Find where the given text appears and provide that cell's center as [x, y] coordinate. 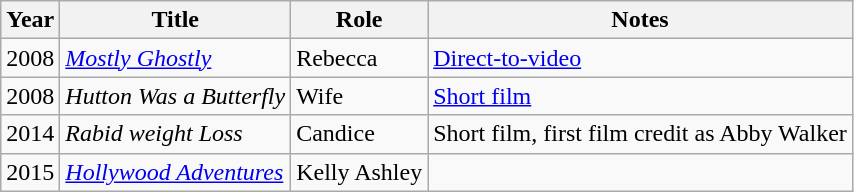
Kelly Ashley [360, 172]
Hutton Was a Butterfly [176, 96]
Title [176, 20]
Rebecca [360, 58]
2014 [30, 134]
Direct-to-video [640, 58]
2015 [30, 172]
Hollywood Adventures [176, 172]
Short film, first film credit as Abby Walker [640, 134]
Wife [360, 96]
Candice [360, 134]
Role [360, 20]
Notes [640, 20]
Mostly Ghostly [176, 58]
Year [30, 20]
Short film [640, 96]
Rabid weight Loss [176, 134]
